Provide the (x, y) coordinate of the cell's center where the given text is located.  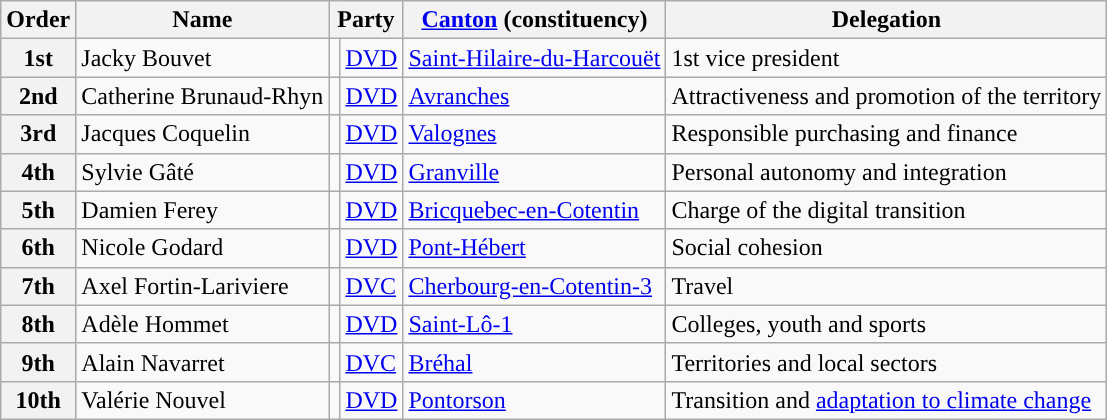
Pont-Hébert (534, 248)
Attractiveness and promotion of the territory (886, 96)
3rd (38, 134)
Saint-Hilaire-du-Harcouët (534, 58)
Valérie Nouvel (202, 400)
Damien Ferey (202, 210)
Valognes (534, 134)
Travel (886, 286)
Name (202, 20)
Jacky Bouvet (202, 58)
5th (38, 210)
Axel Fortin-Lariviere (202, 286)
Canton (constituency) (534, 20)
6th (38, 248)
Adèle Hommet (202, 324)
Party (366, 20)
Personal autonomy and integration (886, 172)
Bréhal (534, 362)
Responsible purchasing and finance (886, 134)
Bricquebec-en-Cotentin (534, 210)
Order (38, 20)
Transition and adaptation to climate change (886, 400)
Granville (534, 172)
Pontorson (534, 400)
Colleges, youth and sports (886, 324)
1st vice president (886, 58)
9th (38, 362)
Delegation (886, 20)
Territories and local sectors (886, 362)
Avranches (534, 96)
Alain Navarret (202, 362)
1st (38, 58)
7th (38, 286)
Nicole Godard (202, 248)
4th (38, 172)
Cherbourg-en-Cotentin-3 (534, 286)
8th (38, 324)
2nd (38, 96)
Jacques Coquelin (202, 134)
Sylvie Gâté (202, 172)
10th (38, 400)
Catherine Brunaud-Rhyn (202, 96)
Social cohesion (886, 248)
Charge of the digital transition (886, 210)
Saint-Lô-1 (534, 324)
